Return the (x, y) coordinate for the center point of the cell that contains the specified text.  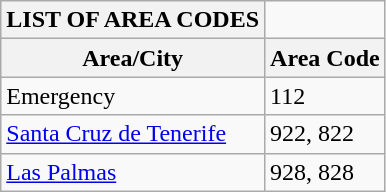
Santa Cruz de Tenerife (133, 134)
LIST OF AREA CODES (133, 20)
Area/City (133, 58)
928, 828 (326, 172)
Area Code (326, 58)
112 (326, 96)
Emergency (133, 96)
922, 822 (326, 134)
Las Palmas (133, 172)
